Identify which cell holds the provided text, then report its (x, y) central coordinate. 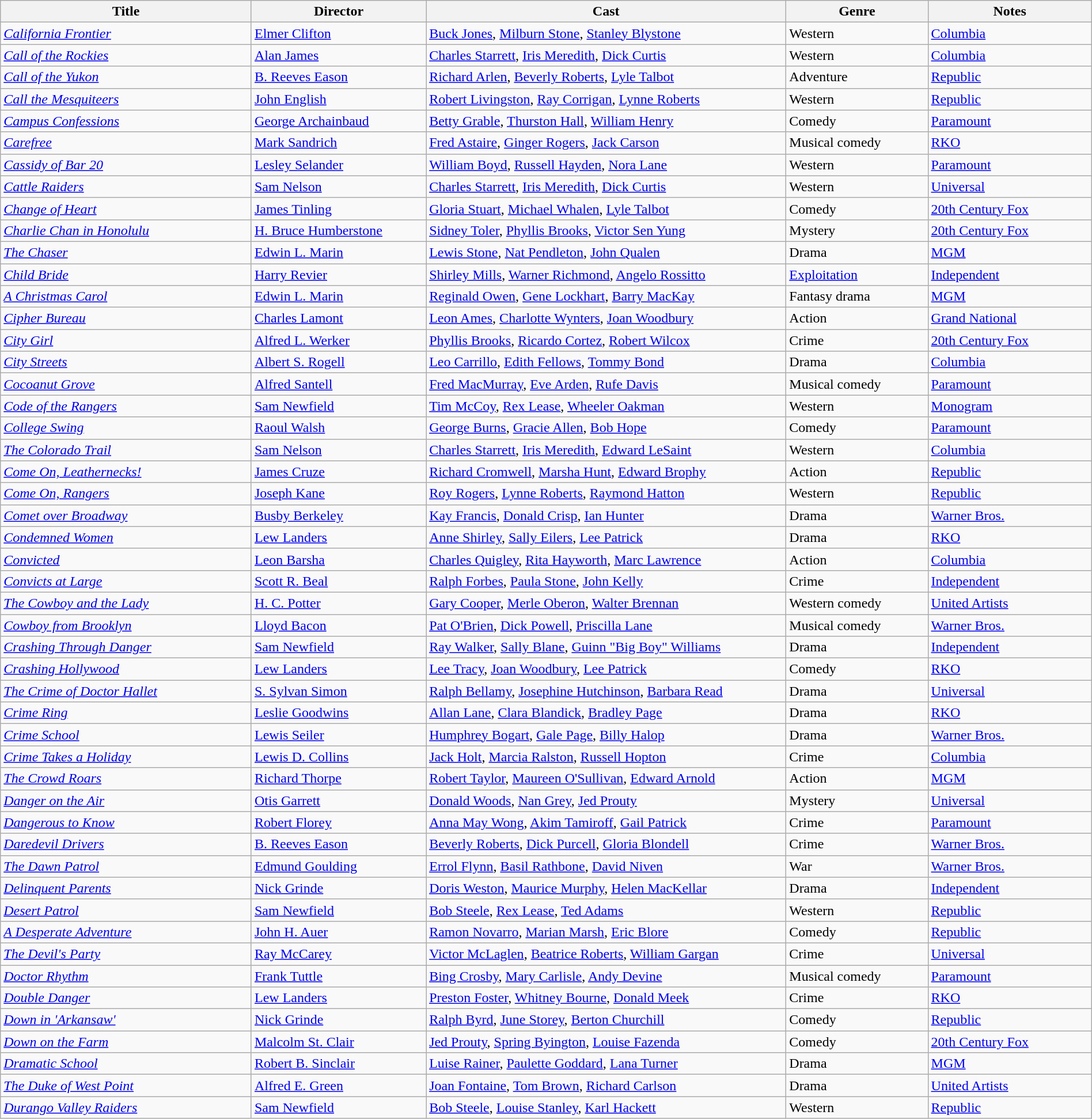
Danger on the Air (126, 801)
The Cowboy and the Lady (126, 603)
Come On, Rangers (126, 494)
Edmund Goulding (339, 866)
Otis Garrett (339, 801)
H. C. Potter (339, 603)
Crime Takes a Holiday (126, 757)
Desert Patrol (126, 910)
Raoul Walsh (339, 428)
Convicted (126, 559)
H. Bruce Humberstone (339, 230)
Mark Sandrich (339, 143)
Cast (606, 12)
Joan Fontaine, Tom Brown, Richard Carlson (606, 1086)
Change of Heart (126, 208)
The Devil's Party (126, 954)
Crime Ring (126, 713)
Lewis D. Collins (339, 757)
Ralph Bellamy, Josephine Hutchinson, Barbara Read (606, 691)
Convicts at Large (126, 581)
George Archainbaud (339, 121)
Gloria Stuart, Michael Whalen, Lyle Talbot (606, 208)
Elmer Clifton (339, 33)
James Tinling (339, 208)
Call the Mesquiteers (126, 99)
Charles Starrett, Iris Meredith, Edward LeSaint (606, 450)
Sidney Toler, Phyllis Brooks, Victor Sen Yung (606, 230)
Reginald Owen, Gene Lockhart, Barry MacKay (606, 297)
Robert Taylor, Maureen O'Sullivan, Edward Arnold (606, 779)
Joseph Kane (339, 494)
Notes (1010, 12)
The Dawn Patrol (126, 866)
Western comedy (857, 603)
The Crowd Roars (126, 779)
Humphrey Bogart, Gale Page, Billy Halop (606, 735)
Lewis Stone, Nat Pendleton, John Qualen (606, 252)
Phyllis Brooks, Ricardo Cortez, Robert Wilcox (606, 340)
Bing Crosby, Mary Carlisle, Andy Devine (606, 976)
Carefree (126, 143)
Kay Francis, Donald Crisp, Ian Hunter (606, 515)
Title (126, 12)
Delinquent Parents (126, 888)
Harry Revier (339, 275)
S. Sylvan Simon (339, 691)
Leslie Goodwins (339, 713)
Lee Tracy, Joan Woodbury, Lee Patrick (606, 669)
George Burns, Gracie Allen, Bob Hope (606, 428)
Malcolm St. Clair (339, 1042)
Lesley Selander (339, 165)
Director (339, 12)
Luise Rainer, Paulette Goddard, Lana Turner (606, 1064)
Tim McCoy, Rex Lease, Wheeler Oakman (606, 406)
Genre (857, 12)
Errol Flynn, Basil Rathbone, David Niven (606, 866)
Lloyd Bacon (339, 625)
Leon Ames, Charlotte Wynters, Joan Woodbury (606, 318)
Ray McCarey (339, 954)
Come On, Leathernecks! (126, 472)
City Girl (126, 340)
Gary Cooper, Merle Oberon, Walter Brennan (606, 603)
Victor McLaglen, Beatrice Roberts, William Gargan (606, 954)
Monogram (1010, 406)
John H. Auer (339, 932)
Call of the Rockies (126, 55)
Fred MacMurray, Eve Arden, Rufe Davis (606, 384)
Crime School (126, 735)
College Swing (126, 428)
Adventure (857, 77)
Ralph Forbes, Paula Stone, John Kelly (606, 581)
The Colorado Trail (126, 450)
Jack Holt, Marcia Ralston, Russell Hopton (606, 757)
Jed Prouty, Spring Byington, Louise Fazenda (606, 1042)
Durango Valley Raiders (126, 1107)
Preston Foster, Whitney Bourne, Donald Meek (606, 998)
Frank Tuttle (339, 976)
Bob Steele, Rex Lease, Ted Adams (606, 910)
The Crime of Doctor Hallet (126, 691)
Roy Rogers, Lynne Roberts, Raymond Hatton (606, 494)
City Streets (126, 362)
Down in 'Arkansaw' (126, 1020)
Cattle Raiders (126, 187)
Lewis Seiler (339, 735)
Exploitation (857, 275)
Ralph Byrd, June Storey, Berton Churchill (606, 1020)
Betty Grable, Thurston Hall, William Henry (606, 121)
Campus Confessions (126, 121)
Alfred Santell (339, 384)
War (857, 866)
Doris Weston, Maurice Murphy, Helen MacKellar (606, 888)
Cocoanut Grove (126, 384)
Pat O'Brien, Dick Powell, Priscilla Lane (606, 625)
The Duke of West Point (126, 1086)
California Frontier (126, 33)
Busby Berkeley (339, 515)
Child Bride (126, 275)
A Desperate Adventure (126, 932)
Code of the Rangers (126, 406)
Dramatic School (126, 1064)
Fred Astaire, Ginger Rogers, Jack Carson (606, 143)
Grand National (1010, 318)
Anna May Wong, Akim Tamiroff, Gail Patrick (606, 822)
Charlie Chan in Honolulu (126, 230)
James Cruze (339, 472)
Comet over Broadway (126, 515)
Allan Lane, Clara Blandick, Bradley Page (606, 713)
John English (339, 99)
Anne Shirley, Sally Eilers, Lee Patrick (606, 537)
Doctor Rhythm (126, 976)
Beverly Roberts, Dick Purcell, Gloria Blondell (606, 844)
Cassidy of Bar 20 (126, 165)
Dangerous to Know (126, 822)
Leon Barsha (339, 559)
Shirley Mills, Warner Richmond, Angelo Rossitto (606, 275)
Ray Walker, Sally Blane, Guinn "Big Boy" Williams (606, 647)
Crashing Through Danger (126, 647)
Buck Jones, Milburn Stone, Stanley Blystone (606, 33)
Alfred L. Werker (339, 340)
William Boyd, Russell Hayden, Nora Lane (606, 165)
Cipher Bureau (126, 318)
Scott R. Beal (339, 581)
Condemned Women (126, 537)
Richard Cromwell, Marsha Hunt, Edward Brophy (606, 472)
Donald Woods, Nan Grey, Jed Prouty (606, 801)
Richard Thorpe (339, 779)
Alan James (339, 55)
Robert Livingston, Ray Corrigan, Lynne Roberts (606, 99)
Robert B. Sinclair (339, 1064)
Robert Florey (339, 822)
Charles Quigley, Rita Hayworth, Marc Lawrence (606, 559)
A Christmas Carol (126, 297)
Call of the Yukon (126, 77)
The Chaser (126, 252)
Charles Lamont (339, 318)
Richard Arlen, Beverly Roberts, Lyle Talbot (606, 77)
Daredevil Drivers (126, 844)
Fantasy drama (857, 297)
Alfred E. Green (339, 1086)
Cowboy from Brooklyn (126, 625)
Leo Carrillo, Edith Fellows, Tommy Bond (606, 362)
Down on the Farm (126, 1042)
Ramon Novarro, Marian Marsh, Eric Blore (606, 932)
Albert S. Rogell (339, 362)
Crashing Hollywood (126, 669)
Double Danger (126, 998)
Bob Steele, Louise Stanley, Karl Hackett (606, 1107)
